Provide the (x, y) coordinate of the cell's center where the given text is located.  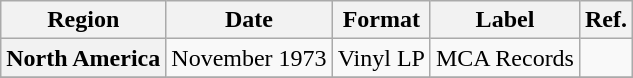
November 1973 (249, 58)
Date (249, 20)
Vinyl LP (381, 58)
Ref. (606, 20)
Label (504, 20)
MCA Records (504, 58)
Format (381, 20)
North America (84, 58)
Region (84, 20)
